Search for the cell housing the specified text and yield its [x, y] center coordinate. 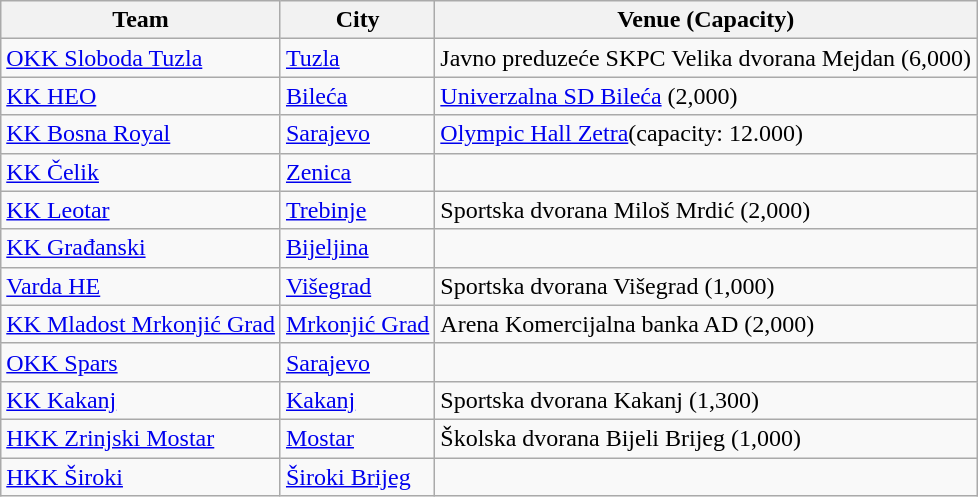
Sportska dvorana Miloš Mrdić (2,000) [706, 210]
Univerzalna SD Bileća (2,000) [706, 96]
KK Mladost Mrkonjić Grad [141, 324]
Zenica [357, 172]
KK Bosna Royal [141, 134]
Arena Komercijalna banka AD (2,000) [706, 324]
Sportska dvorana Višegrad (1,000) [706, 286]
KK HEO [141, 96]
Mrkonjić Grad [357, 324]
KK Čelik [141, 172]
Kakanj [357, 400]
City [357, 20]
Bijeljina [357, 248]
Varda HE [141, 286]
OKK Spars [141, 362]
Višegrad [357, 286]
HKK Široki [141, 477]
Široki Brijeg [357, 477]
Olympic Hall Zetra(capacity: 12.000) [706, 134]
Javno preduzeće SKPC Velika dvorana Mejdan (6,000) [706, 58]
Bileća [357, 96]
Tuzla [357, 58]
Team [141, 20]
Mostar [357, 438]
KK Leotar [141, 210]
Trebinje [357, 210]
Sportska dvorana Kakanj (1,300) [706, 400]
KK Građanski [141, 248]
Venue (Capacity) [706, 20]
Školska dvorana Bijeli Brijeg (1,000) [706, 438]
OKK Sloboda Tuzla [141, 58]
HKK Zrinjski Mostar [141, 438]
KK Kakanj [141, 400]
